Detect which cell encompasses the target text, then output its [x, y] center coordinate. 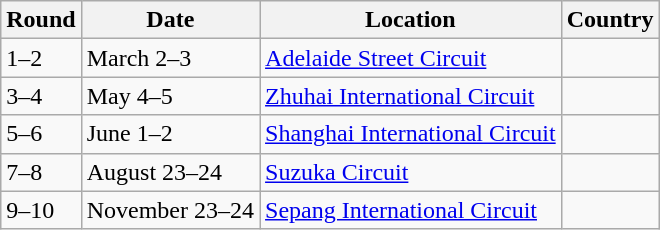
May 4–5 [170, 96]
1–2 [41, 58]
Country [610, 20]
June 1–2 [170, 134]
Sepang International Circuit [411, 210]
Location [411, 20]
Round [41, 20]
Zhuhai International Circuit [411, 96]
November 23–24 [170, 210]
Shanghai International Circuit [411, 134]
9–10 [41, 210]
5–6 [41, 134]
Suzuka Circuit [411, 172]
7–8 [41, 172]
March 2–3 [170, 58]
August 23–24 [170, 172]
3–4 [41, 96]
Adelaide Street Circuit [411, 58]
Date [170, 20]
